Determine the [x, y] coordinate at the center of the cell enclosing the given text.  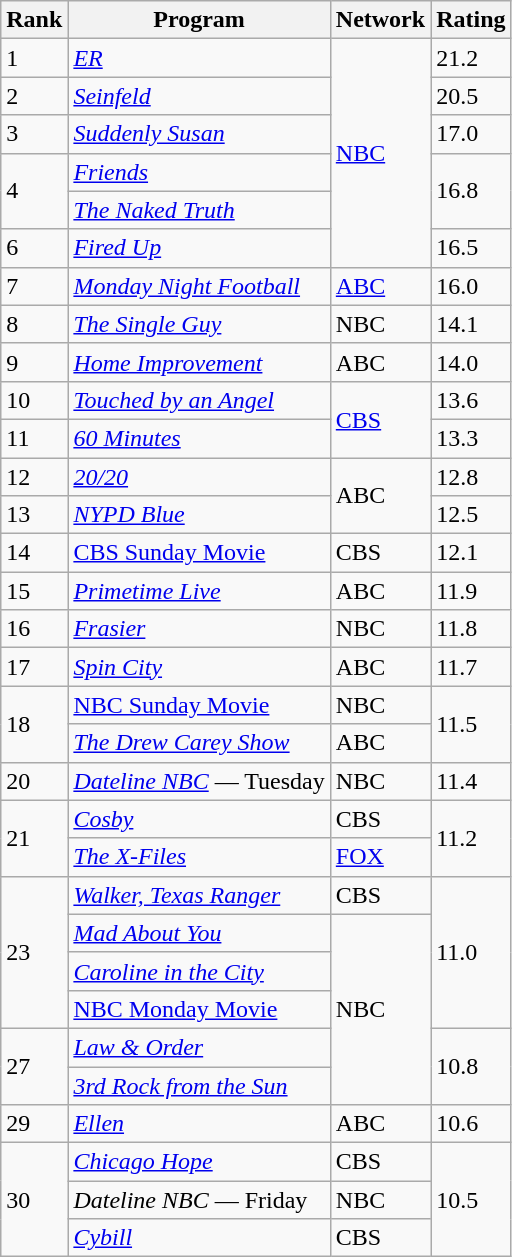
27 [34, 1066]
16.0 [471, 286]
10 [34, 400]
Program [199, 20]
12.5 [471, 515]
20 [34, 781]
13.3 [471, 438]
NBC Sunday Movie [199, 705]
Spin City [199, 667]
11.9 [471, 591]
Law & Order [199, 1047]
18 [34, 724]
29 [34, 1124]
21 [34, 838]
11.5 [471, 724]
10.6 [471, 1124]
Ellen [199, 1124]
11.0 [471, 952]
Chicago Hope [199, 1162]
The Naked Truth [199, 210]
Caroline in the City [199, 971]
NBC Monday Movie [199, 1009]
17 [34, 667]
16 [34, 629]
NYPD Blue [199, 515]
The Single Guy [199, 324]
4 [34, 191]
6 [34, 248]
Cosby [199, 819]
Home Improvement [199, 362]
The Drew Carey Show [199, 743]
14.1 [471, 324]
Cybill [199, 1238]
16.5 [471, 248]
ER [199, 58]
14.0 [471, 362]
11 [34, 438]
60 Minutes [199, 438]
11.8 [471, 629]
Rating [471, 20]
Rank [34, 20]
10.8 [471, 1066]
12.8 [471, 477]
14 [34, 553]
11.7 [471, 667]
3 [34, 134]
21.2 [471, 58]
11.4 [471, 781]
3rd Rock from the Sun [199, 1085]
Walker, Texas Ranger [199, 895]
11.2 [471, 838]
Mad About You [199, 933]
23 [34, 952]
12 [34, 477]
30 [34, 1200]
Dateline NBC — Tuesday [199, 781]
Fired Up [199, 248]
17.0 [471, 134]
FOX [380, 857]
13 [34, 515]
7 [34, 286]
Suddenly Susan [199, 134]
20.5 [471, 96]
2 [34, 96]
The X-Files [199, 857]
Dateline NBC — Friday [199, 1200]
15 [34, 591]
13.6 [471, 400]
16.8 [471, 191]
CBS Sunday Movie [199, 553]
Friends [199, 172]
Monday Night Football [199, 286]
10.5 [471, 1200]
Network [380, 20]
Frasier [199, 629]
20/20 [199, 477]
Primetime Live [199, 591]
Seinfeld [199, 96]
Touched by an Angel [199, 400]
9 [34, 362]
8 [34, 324]
1 [34, 58]
12.1 [471, 553]
